For the text-containing cell, return its midpoint in (x, y) coordinate format. 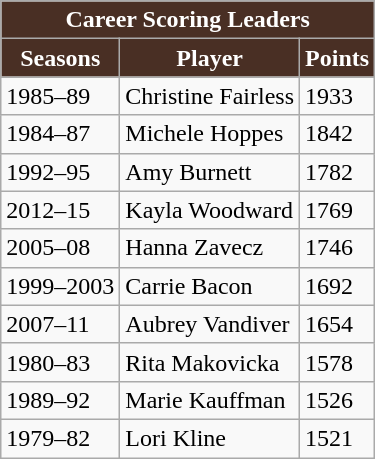
1692 (338, 286)
1746 (338, 248)
Career Scoring Leaders (188, 20)
Michele Hoppes (210, 134)
1989–92 (60, 400)
1782 (338, 172)
1980–83 (60, 362)
1933 (338, 96)
1984–87 (60, 134)
Amy Burnett (210, 172)
Kayla Woodward (210, 210)
1521 (338, 438)
1578 (338, 362)
Player (210, 58)
1992–95 (60, 172)
Carrie Bacon (210, 286)
1769 (338, 210)
Seasons (60, 58)
1999–2003 (60, 286)
Aubrey Vandiver (210, 324)
Rita Makovicka (210, 362)
Christine Fairless (210, 96)
2012–15 (60, 210)
Marie Kauffman (210, 400)
2005–08 (60, 248)
Points (338, 58)
Hanna Zavecz (210, 248)
2007–11 (60, 324)
1526 (338, 400)
1654 (338, 324)
1985–89 (60, 96)
Lori Kline (210, 438)
1842 (338, 134)
1979–82 (60, 438)
